Scan for the cell matching the given text and deliver its [X, Y] coordinate at center. 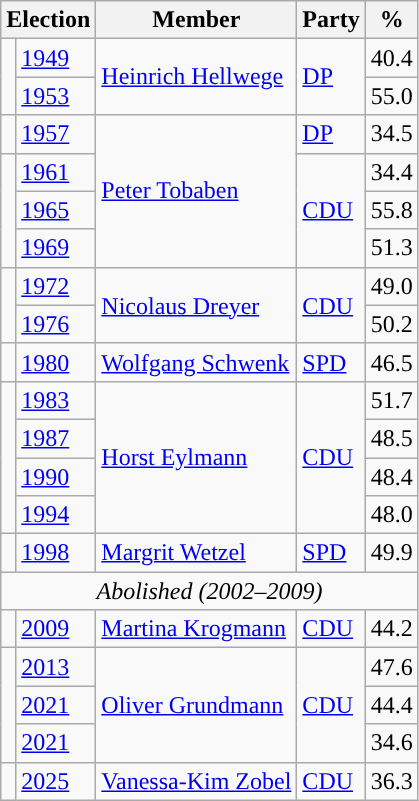
1953 [56, 96]
50.2 [392, 324]
1976 [56, 324]
49.9 [392, 553]
1965 [56, 210]
36.3 [392, 781]
Vanessa-Kim Zobel [196, 781]
51.7 [392, 400]
1961 [56, 172]
Oliver Grundmann [196, 705]
Horst Eylmann [196, 457]
Member [196, 20]
2013 [56, 667]
Wolfgang Schwenk [196, 362]
46.5 [392, 362]
1994 [56, 515]
1983 [56, 400]
48.4 [392, 477]
34.4 [392, 172]
51.3 [392, 248]
1987 [56, 438]
55.8 [392, 210]
1969 [56, 248]
48.5 [392, 438]
1980 [56, 362]
Abolished (2002–2009) [210, 591]
49.0 [392, 286]
47.6 [392, 667]
Margrit Wetzel [196, 553]
40.4 [392, 58]
55.0 [392, 96]
% [392, 20]
44.4 [392, 705]
44.2 [392, 629]
Peter Tobaben [196, 191]
Nicolaus Dreyer [196, 305]
1998 [56, 553]
48.0 [392, 515]
1972 [56, 286]
Heinrich Hellwege [196, 77]
1990 [56, 477]
1957 [56, 134]
Martina Krogmann [196, 629]
2009 [56, 629]
Election [48, 20]
2025 [56, 781]
34.5 [392, 134]
1949 [56, 58]
34.6 [392, 743]
Party [331, 20]
